Return the (X, Y) coordinate for the center point of the cell that contains the specified text.  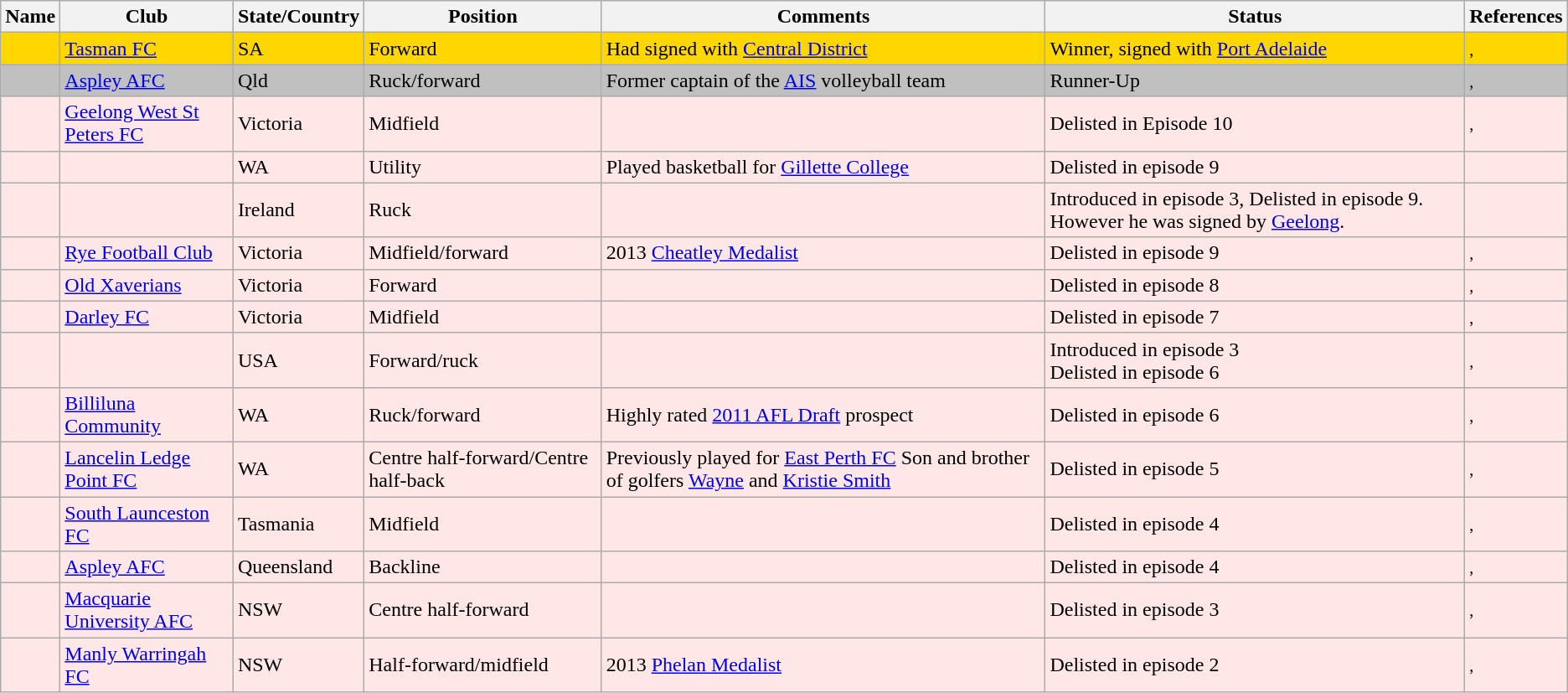
Ruck (482, 209)
Club (147, 17)
Centre half-forward/Centre half-back (482, 469)
Name (30, 17)
Billiluna Community (147, 414)
Rye Football Club (147, 253)
Highly rated 2011 AFL Draft prospect (823, 414)
Delisted in episode 2 (1255, 665)
Utility (482, 167)
Centre half-forward (482, 610)
Status (1255, 17)
2013 Cheatley Medalist (823, 253)
Forward/ruck (482, 360)
Manly Warringah FC (147, 665)
Previously played for East Perth FC Son and brother of golfers Wayne and Kristie Smith (823, 469)
USA (298, 360)
Played basketball for Gillette College (823, 167)
South Launceston FC (147, 523)
Delisted in episode 8 (1255, 285)
Introduced in episode 3, Delisted in episode 9. However he was signed by Geelong. (1255, 209)
Introduced in episode 3 Delisted in episode 6 (1255, 360)
Winner, signed with Port Adelaide (1255, 49)
Backline (482, 567)
Position (482, 17)
References (1516, 17)
Delisted in Episode 10 (1255, 124)
Runner-Up (1255, 80)
Half-forward/midfield (482, 665)
Midfield/forward (482, 253)
SA (298, 49)
Delisted in episode 7 (1255, 317)
2013 Phelan Medalist (823, 665)
Macquarie University AFC (147, 610)
State/Country (298, 17)
Tasmania (298, 523)
Qld (298, 80)
Former captain of the AIS volleyball team (823, 80)
Had signed with Central District (823, 49)
Comments (823, 17)
Old Xaverians (147, 285)
Delisted in episode 5 (1255, 469)
Lancelin Ledge Point FC (147, 469)
Delisted in episode 6 (1255, 414)
Tasman FC (147, 49)
Darley FC (147, 317)
Queensland (298, 567)
Ireland (298, 209)
Geelong West St Peters FC (147, 124)
Delisted in episode 3 (1255, 610)
